Provide the [x, y] coordinate of the cell's center where the given text is located.  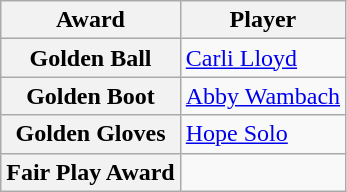
Player [262, 20]
Abby Wambach [262, 96]
Award [91, 20]
Fair Play Award [91, 172]
Golden Boot [91, 96]
Carli Lloyd [262, 58]
Hope Solo [262, 134]
Golden Ball [91, 58]
Golden Gloves [91, 134]
